Return (X, Y) of the center of cell containing provided text 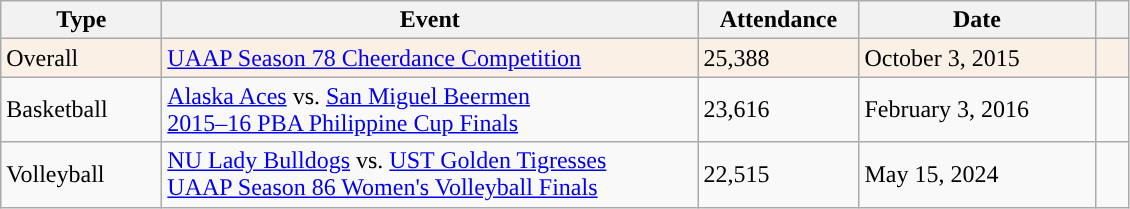
23,616 (778, 110)
NU Lady Bulldogs vs. UST Golden Tigresses UAAP Season 86 Women's Volleyball Finals (430, 174)
Basketball (82, 110)
Volleyball (82, 174)
October 3, 2015 (977, 58)
Event (430, 20)
Type (82, 20)
February 3, 2016 (977, 110)
UAAP Season 78 Cheerdance Competition (430, 58)
May 15, 2024 (977, 174)
Alaska Aces vs. San Miguel Beermen 2015–16 PBA Philippine Cup Finals (430, 110)
22,515 (778, 174)
Overall (82, 58)
Date (977, 20)
Attendance (778, 20)
25,388 (778, 58)
